Scan for the cell matching the given text and deliver its (x, y) coordinate at center. 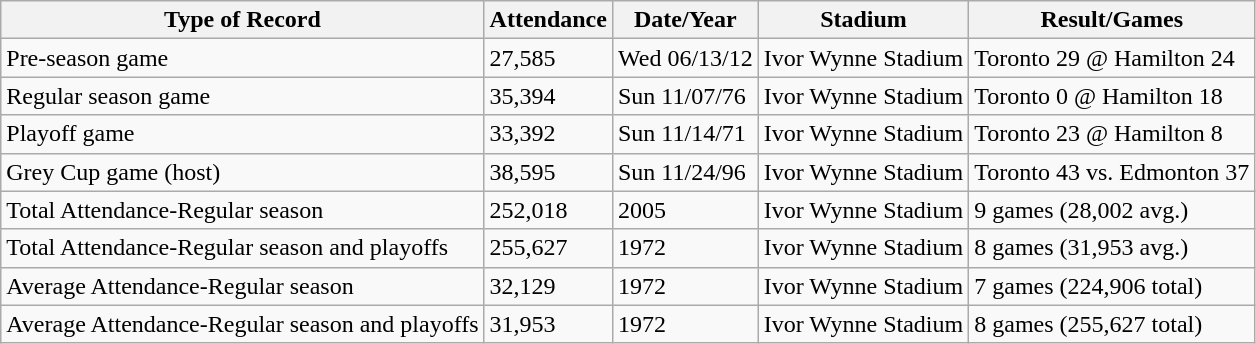
Attendance (548, 20)
Sun 11/07/76 (685, 96)
38,595 (548, 172)
Pre-season game (242, 58)
27,585 (548, 58)
Toronto 43 vs. Edmonton 37 (1112, 172)
Wed 06/13/12 (685, 58)
252,018 (548, 210)
Average Attendance-Regular season and playoffs (242, 324)
Toronto 23 @ Hamilton 8 (1112, 134)
Total Attendance-Regular season and playoffs (242, 248)
8 games (31,953 avg.) (1112, 248)
Average Attendance-Regular season (242, 286)
9 games (28,002 avg.) (1112, 210)
31,953 (548, 324)
8 games (255,627 total) (1112, 324)
35,394 (548, 96)
Toronto 29 @ Hamilton 24 (1112, 58)
Regular season game (242, 96)
255,627 (548, 248)
Toronto 0 @ Hamilton 18 (1112, 96)
Total Attendance-Regular season (242, 210)
Playoff game (242, 134)
Date/Year (685, 20)
33,392 (548, 134)
Sun 11/24/96 (685, 172)
Result/Games (1112, 20)
32,129 (548, 286)
Type of Record (242, 20)
Grey Cup game (host) (242, 172)
7 games (224,906 total) (1112, 286)
Stadium (863, 20)
2005 (685, 210)
Sun 11/14/71 (685, 134)
